Find where the given text appears and provide that cell's center as [x, y] coordinate. 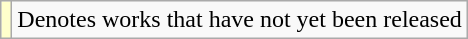
Denotes works that have not yet been released [240, 20]
